Locate the cell with the specified text and output its [X, Y] center coordinate. 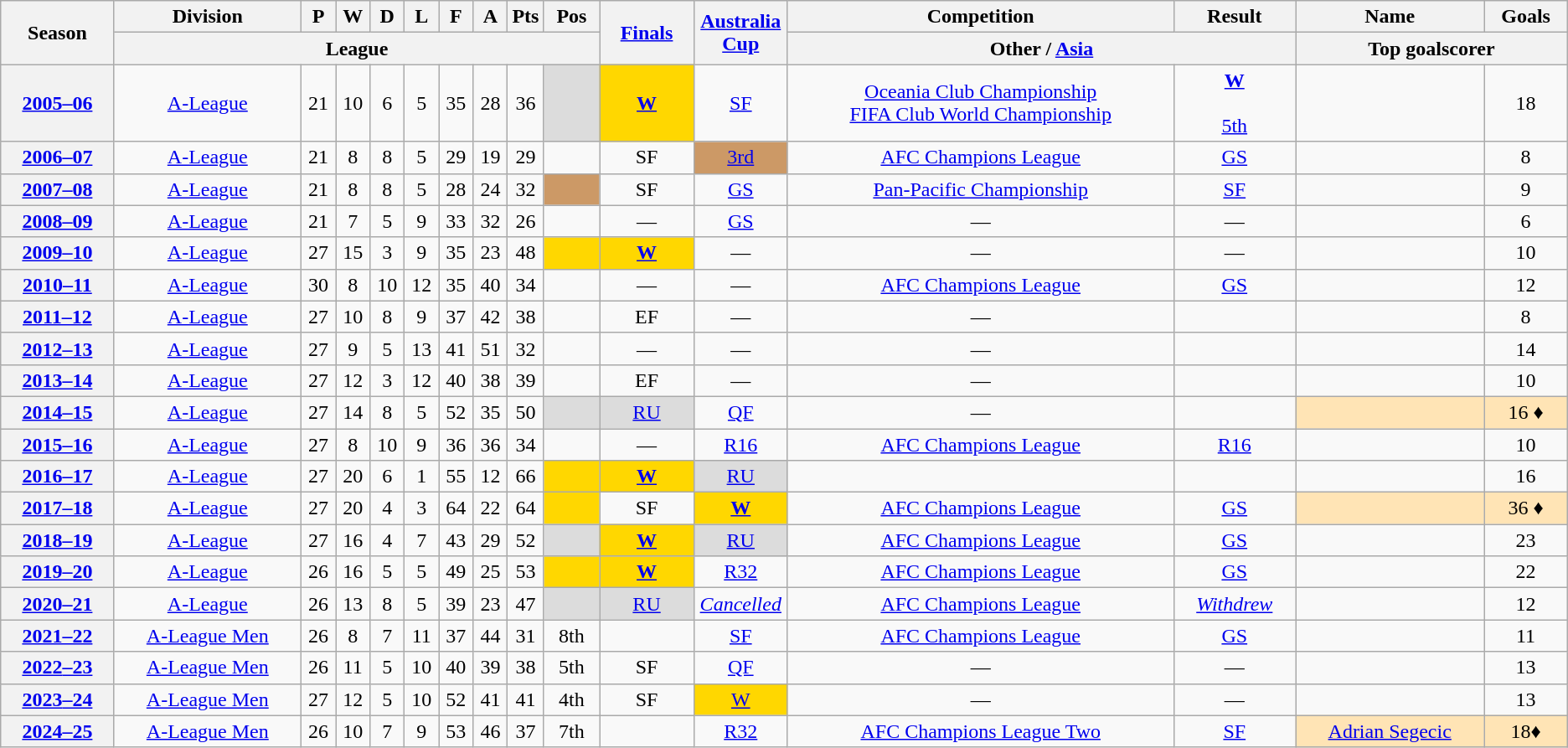
4th [571, 699]
48 [526, 253]
Oceania Club ChampionshipFIFA Club World Championship [980, 103]
49 [456, 572]
18 [1526, 103]
2024–25 [57, 731]
Withdrew [1235, 604]
66 [526, 477]
Pan-Pacific Championship [980, 189]
Competition [980, 17]
18♦ [1526, 731]
16 ♦ [1526, 412]
D [387, 17]
50 [526, 412]
2010–11 [57, 285]
P [318, 17]
Cancelled [740, 604]
Pts [526, 17]
2008–09 [57, 221]
42 [491, 317]
Division [208, 17]
2018–19 [57, 540]
33 [456, 221]
7th [571, 731]
31 [526, 636]
F [456, 17]
Name [1389, 17]
2007–08 [57, 189]
2009–10 [57, 253]
51 [491, 348]
Result [1235, 17]
2016–17 [57, 477]
2023–24 [57, 699]
W5th [1235, 103]
55 [456, 477]
L [422, 17]
19 [491, 157]
2022–23 [57, 668]
1 [422, 477]
Adrian Segecic [1389, 731]
2015–16 [57, 445]
2019–20 [57, 572]
Pos [571, 17]
24 [491, 189]
Australia Cup [740, 33]
2006–07 [57, 157]
Top goalscorer [1431, 49]
Goals [1526, 17]
2017–18 [57, 508]
3rd [740, 157]
47 [526, 604]
25 [491, 572]
5th [571, 668]
2012–13 [57, 348]
2013–14 [57, 380]
2011–12 [57, 317]
8th [571, 636]
2014–15 [57, 412]
30 [318, 285]
League [357, 49]
Finals [647, 33]
43 [456, 540]
15 [353, 253]
Season [57, 33]
2020–21 [57, 604]
46 [491, 731]
44 [491, 636]
AFC Champions League Two [980, 731]
Other / Asia [1041, 49]
2005–06 [57, 103]
A [491, 17]
36 ♦ [1526, 508]
2021–22 [57, 636]
